Capture the cell that displays the provided text and extract its (x, y) central coordinate. 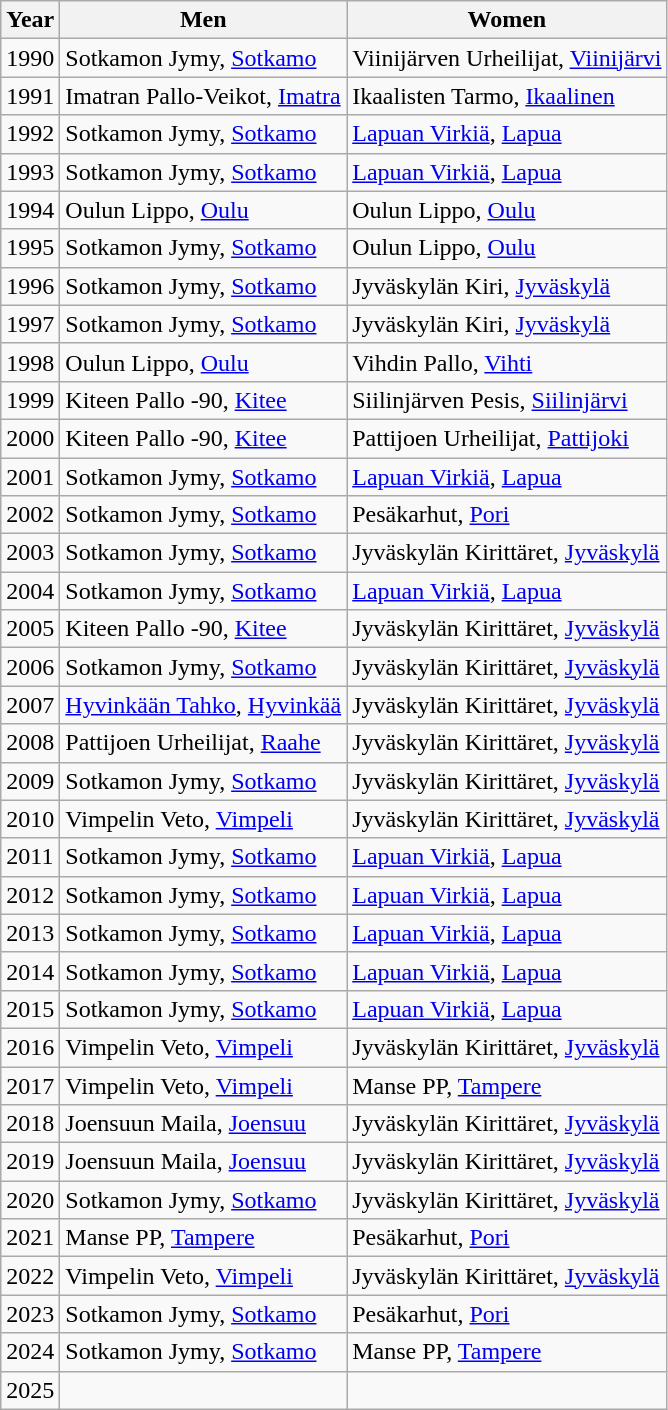
Men (204, 20)
Siilinjärven Pesis, Siilinjärvi (507, 400)
1999 (30, 400)
2018 (30, 1124)
1998 (30, 362)
2019 (30, 1162)
2004 (30, 591)
Pattijoen Urheilijat, Raahe (204, 743)
2014 (30, 971)
1993 (30, 172)
Pattijoen Urheilijat, Pattijoki (507, 438)
1997 (30, 324)
2023 (30, 1314)
1991 (30, 96)
2013 (30, 933)
2010 (30, 819)
2001 (30, 477)
2002 (30, 515)
1994 (30, 210)
Year (30, 20)
Imatran Pallo-Veikot, Imatra (204, 96)
2020 (30, 1200)
Vihdin Pallo, Vihti (507, 362)
2000 (30, 438)
1996 (30, 286)
Hyvinkään Tahko, Hyvinkää (204, 705)
2021 (30, 1238)
Viinijärven Urheilijat, Viinijärvi (507, 58)
2009 (30, 781)
2011 (30, 857)
2003 (30, 553)
2024 (30, 1352)
Ikaalisten Tarmo, Ikaalinen (507, 96)
2015 (30, 1009)
1995 (30, 248)
Women (507, 20)
2006 (30, 667)
2016 (30, 1047)
2005 (30, 629)
2007 (30, 705)
2012 (30, 895)
2025 (30, 1390)
2008 (30, 743)
2022 (30, 1276)
1990 (30, 58)
2017 (30, 1085)
1992 (30, 134)
